Determine the [x, y] coordinate at the center of the cell enclosing the given text.  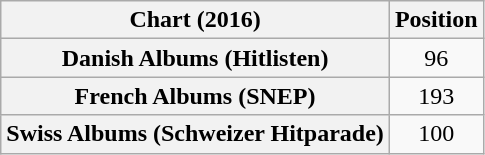
193 [436, 96]
Chart (2016) [196, 20]
French Albums (SNEP) [196, 96]
96 [436, 58]
Danish Albums (Hitlisten) [196, 58]
100 [436, 134]
Position [436, 20]
Swiss Albums (Schweizer Hitparade) [196, 134]
